Find where the given text appears and provide that cell's center as [X, Y] coordinate. 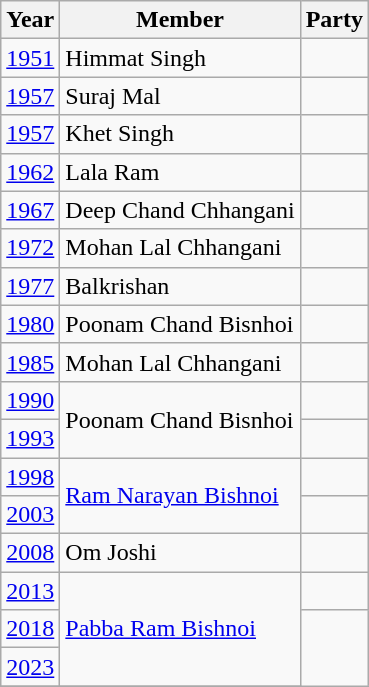
1993 [30, 438]
Lala Ram [180, 172]
1972 [30, 248]
Pabba Ram Bishnoi [180, 629]
Deep Chand Chhangani [180, 210]
1977 [30, 286]
1990 [30, 400]
1962 [30, 172]
Party [334, 20]
Balkrishan [180, 286]
1967 [30, 210]
Khet Singh [180, 134]
1951 [30, 58]
2008 [30, 553]
1980 [30, 324]
Year [30, 20]
1985 [30, 362]
2023 [30, 667]
1998 [30, 477]
2018 [30, 629]
Himmat Singh [180, 58]
Ram Narayan Bishnoi [180, 496]
2003 [30, 515]
Member [180, 20]
Om Joshi [180, 553]
Suraj Mal [180, 96]
2013 [30, 591]
